Return the (x, y) coordinate for the center point of the cell that contains the specified text.  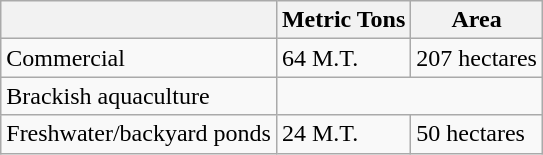
64 M.T. (343, 58)
Area (477, 20)
50 hectares (477, 134)
Brackish aquaculture (139, 96)
207 hectares (477, 58)
Commercial (139, 58)
Freshwater/backyard ponds (139, 134)
24 M.T. (343, 134)
Metric Tons (343, 20)
